Determine the (x, y) coordinate at the center of the cell enclosing the given text.  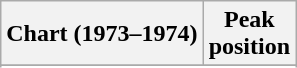
Chart (1973–1974) (102, 34)
Peak position (249, 34)
